Identify which cell holds the provided text, then report its [x, y] central coordinate. 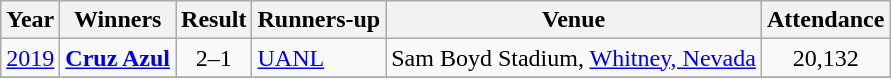
Attendance [825, 20]
Venue [574, 20]
2019 [30, 58]
Cruz Azul [118, 58]
Winners [118, 20]
20,132 [825, 58]
Runners-up [319, 20]
Sam Boyd Stadium, Whitney, Nevada [574, 58]
Year [30, 20]
Result [214, 20]
UANL [319, 58]
2–1 [214, 58]
